Return the (X, Y) coordinate for the center point of the cell that contains the specified text.  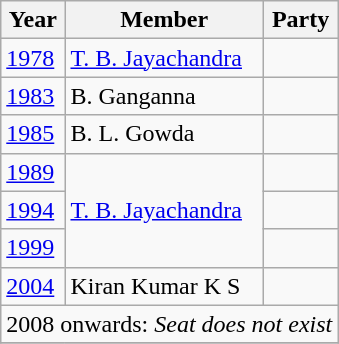
B. Ganganna (164, 96)
Year (33, 20)
1999 (33, 248)
1994 (33, 210)
Kiran Kumar K S (164, 286)
1983 (33, 96)
2008 onwards: Seat does not exist (170, 324)
1989 (33, 172)
1978 (33, 58)
Member (164, 20)
1985 (33, 134)
Party (300, 20)
2004 (33, 286)
B. L. Gowda (164, 134)
